Capture the cell that displays the provided text and extract its [x, y] central coordinate. 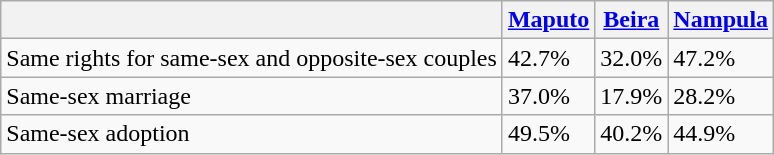
Same rights for same-sex and opposite-sex couples [252, 58]
42.7% [548, 58]
17.9% [632, 96]
Beira [632, 20]
40.2% [632, 134]
Same-sex marriage [252, 96]
Maputo [548, 20]
47.2% [721, 58]
37.0% [548, 96]
28.2% [721, 96]
Nampula [721, 20]
Same-sex adoption [252, 134]
44.9% [721, 134]
49.5% [548, 134]
32.0% [632, 58]
